From the cell containing the given text, extract its center point as [X, Y] coordinate. 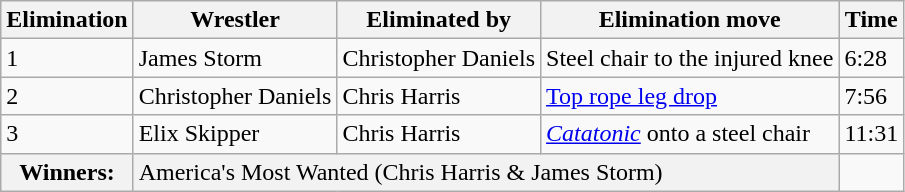
Time [872, 20]
James Storm [235, 58]
Winners: [67, 172]
6:28 [872, 58]
2 [67, 96]
Top rope leg drop [690, 96]
Elix Skipper [235, 134]
Catatonic onto a steel chair [690, 134]
Eliminated by [439, 20]
Elimination move [690, 20]
3 [67, 134]
Elimination [67, 20]
America's Most Wanted (Chris Harris & James Storm) [486, 172]
Steel chair to the injured knee [690, 58]
1 [67, 58]
11:31 [872, 134]
Wrestler [235, 20]
7:56 [872, 96]
